Detect which cell encompasses the target text, then output its (x, y) center coordinate. 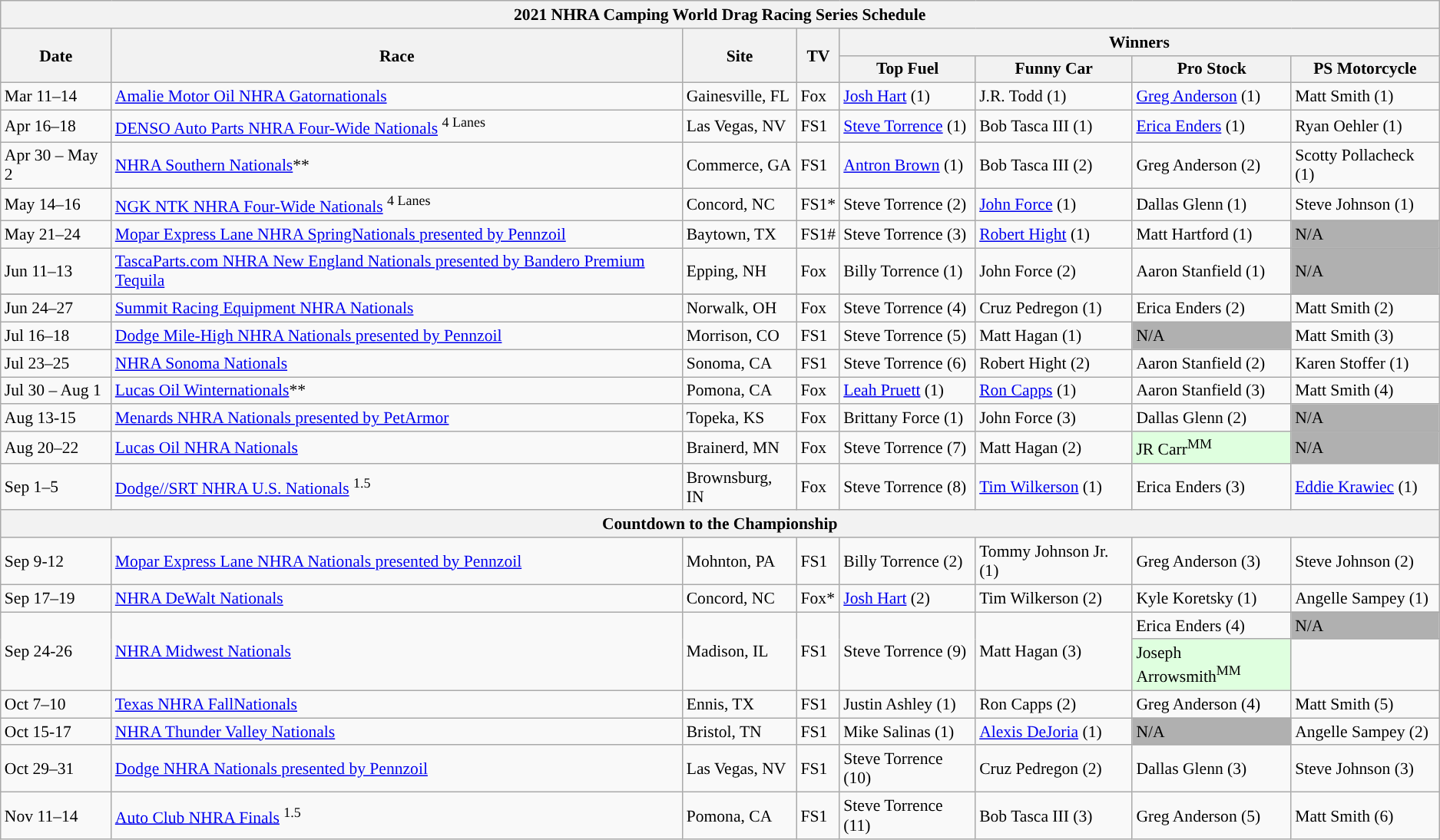
Mar 11–14 (56, 97)
PS Motorcycle (1366, 69)
Angelle Sampey (1) (1366, 598)
Jul 30 – Aug 1 (56, 391)
Aaron Stanfield (3) (1212, 391)
Tim Wilkerson (1) (1054, 487)
Leah Pruett (1) (908, 391)
Tim Wilkerson (2) (1054, 598)
Jul 23–25 (56, 363)
Steve Johnson (2) (1366, 561)
Norwalk, OH (740, 309)
Matt Smith (4) (1366, 391)
Matt Smith (1) (1366, 97)
NHRA Sonoma Nationals (397, 363)
Matt Hagan (1) (1054, 336)
Steve Torrence (10) (908, 769)
Steve Torrence (3) (908, 234)
Joseph ArrowsmithMM (1212, 665)
Brittany Force (1) (908, 418)
Sep 24-26 (56, 651)
NGK NTK NHRA Four-Wide Nationals 4 Lanes (397, 204)
J.R. Todd (1) (1054, 97)
Epping, NH (740, 272)
Summit Racing Equipment NHRA Nationals (397, 309)
NHRA Midwest Nationals (397, 651)
Eddie Krawiec (1) (1366, 487)
Billy Torrence (1) (908, 272)
Steve Torrence (6) (908, 363)
Race (397, 55)
Steve Torrence (7) (908, 447)
Oct 15-17 (56, 732)
Topeka, KS (740, 418)
Aaron Stanfield (1) (1212, 272)
Nov 11–14 (56, 815)
Matt Smith (5) (1366, 705)
Matt Hagan (2) (1054, 447)
Site (740, 55)
Robert Hight (1) (1054, 234)
Bristol, TN (740, 732)
Josh Hart (1) (908, 97)
Cruz Pedregon (1) (1054, 309)
Kyle Koretsky (1) (1212, 598)
Mohnton, PA (740, 561)
Robert Hight (2) (1054, 363)
Lucas Oil NHRA Nationals (397, 447)
John Force (1) (1054, 204)
Apr 16–18 (56, 126)
Auto Club NHRA Finals 1.5 (397, 815)
Oct 29–31 (56, 769)
Countdown to the Championship (720, 524)
Bob Tasca III (1) (1054, 126)
Mopar Express Lane NHRA Nationals presented by Pennzoil (397, 561)
May 14–16 (56, 204)
Ennis, TX (740, 705)
Matt Hagan (3) (1054, 651)
Greg Anderson (4) (1212, 705)
Commerce, GA (740, 166)
NHRA Southern Nationals** (397, 166)
Antron Brown (1) (908, 166)
Steve Torrence (8) (908, 487)
DENSO Auto Parts NHRA Four-Wide Nationals 4 Lanes (397, 126)
Erica Enders (3) (1212, 487)
Steve Johnson (3) (1366, 769)
Lucas Oil Winternationals** (397, 391)
Karen Stoffer (1) (1366, 363)
Steve Torrence (11) (908, 815)
Sonoma, CA (740, 363)
Steve Torrence (2) (908, 204)
Gainesville, FL (740, 97)
Aug 20–22 (56, 447)
Steve Torrence (1) (908, 126)
NHRA Thunder Valley Nationals (397, 732)
Greg Anderson (3) (1212, 561)
Winners (1139, 42)
2021 NHRA Camping World Drag Racing Series Schedule (720, 15)
John Force (2) (1054, 272)
Aug 13-15 (56, 418)
Jun 11–13 (56, 272)
Dodge//SRT NHRA U.S. Nationals 1.5 (397, 487)
Justin Ashley (1) (908, 705)
Steve Johnson (1) (1366, 204)
Steve Torrence (9) (908, 651)
Bob Tasca III (2) (1054, 166)
Menards NHRA Nationals presented by PetArmor (397, 418)
Dallas Glenn (3) (1212, 769)
Matt Smith (3) (1366, 336)
Morrison, CO (740, 336)
Date (56, 55)
Scotty Pollacheck (1) (1366, 166)
Cruz Pedregon (2) (1054, 769)
Steve Torrence (4) (908, 309)
Baytown, TX (740, 234)
FS1* (819, 204)
Matt Hartford (1) (1212, 234)
Tommy Johnson Jr. (1) (1054, 561)
John Force (3) (1054, 418)
Mike Salinas (1) (908, 732)
Amalie Motor Oil NHRA Gatornationals (397, 97)
Sep 17–19 (56, 598)
Madison, IL (740, 651)
Dallas Glenn (2) (1212, 418)
Steve Torrence (5) (908, 336)
Greg Anderson (1) (1212, 97)
Greg Anderson (5) (1212, 815)
JR CarrMM (1212, 447)
Brownsburg, IN (740, 487)
Fox* (819, 598)
Oct 7–10 (56, 705)
Dodge Mile-High NHRA Nationals presented by Pennzoil (397, 336)
Matt Smith (2) (1366, 309)
Angelle Sampey (2) (1366, 732)
TV (819, 55)
Matt Smith (6) (1366, 815)
Apr 30 – May 2 (56, 166)
Brainerd, MN (740, 447)
Pro Stock (1212, 69)
Greg Anderson (2) (1212, 166)
Mopar Express Lane NHRA SpringNationals presented by Pennzoil (397, 234)
Erica Enders (4) (1212, 626)
Erica Enders (2) (1212, 309)
Bob Tasca III (3) (1054, 815)
Sep 9-12 (56, 561)
FS1# (819, 234)
Dodge NHRA Nationals presented by Pennzoil (397, 769)
Josh Hart (2) (908, 598)
Alexis DeJoria (1) (1054, 732)
Top Fuel (908, 69)
Erica Enders (1) (1212, 126)
May 21–24 (56, 234)
NHRA DeWalt Nationals (397, 598)
Ryan Oehler (1) (1366, 126)
TascaParts.com NHRA New England Nationals presented by Bandero Premium Tequila (397, 272)
Ron Capps (1) (1054, 391)
Dallas Glenn (1) (1212, 204)
Sep 1–5 (56, 487)
Aaron Stanfield (2) (1212, 363)
Funny Car (1054, 69)
Jul 16–18 (56, 336)
Billy Torrence (2) (908, 561)
Jun 24–27 (56, 309)
Texas NHRA FallNationals (397, 705)
Ron Capps (2) (1054, 705)
